Extract the [x, y] coordinate from the center of the cell holding the provided text.  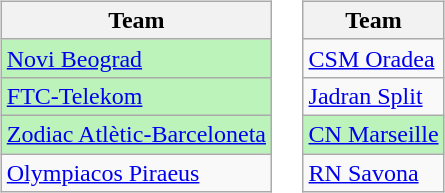
Novi Beograd [136, 58]
FTC-Telekom [136, 96]
CSM Oradea [374, 58]
RN Savona [374, 173]
CN Marseille [374, 134]
Olympiacos Piraeus [136, 173]
Zodiac Atlètic-Barceloneta [136, 134]
Jadran Split [374, 96]
